Return (x, y) of the center of cell containing provided text 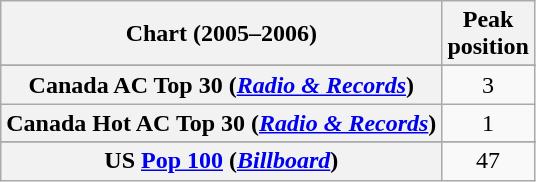
Peak position (488, 34)
47 (488, 161)
Canada AC Top 30 (Radio & Records) (222, 85)
3 (488, 85)
US Pop 100 (Billboard) (222, 161)
1 (488, 123)
Canada Hot AC Top 30 (Radio & Records) (222, 123)
Chart (2005–2006) (222, 34)
